From the cell containing the given text, extract its center point as [x, y] coordinate. 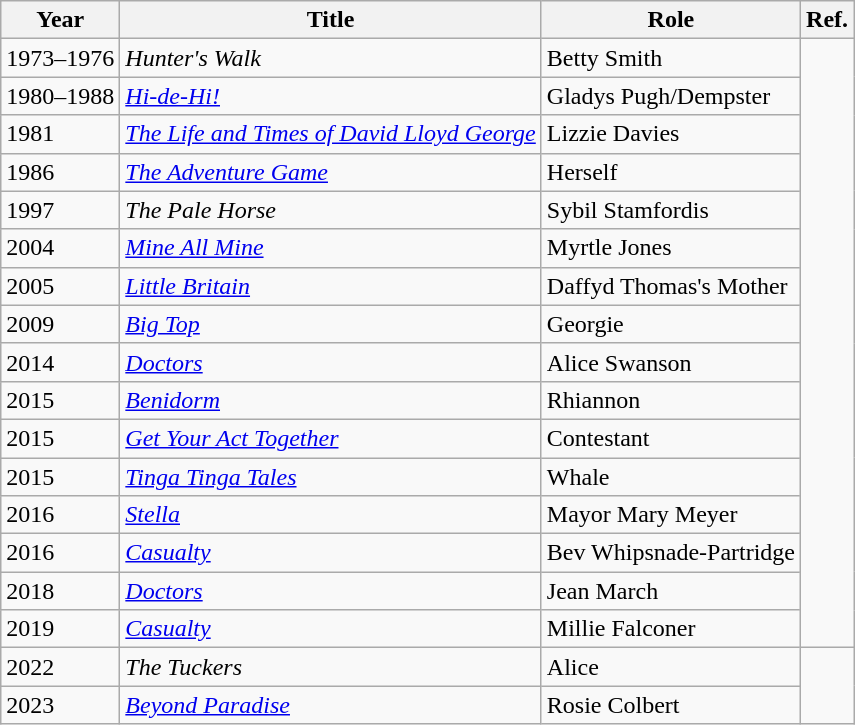
2009 [60, 324]
2018 [60, 591]
1986 [60, 172]
Sybil Stamfordis [670, 210]
Mayor Mary Meyer [670, 515]
2004 [60, 248]
Daffyd Thomas's Mother [670, 286]
Myrtle Jones [670, 248]
Alice [670, 667]
Alice Swanson [670, 362]
Year [60, 20]
Lizzie Davies [670, 134]
The Life and Times of David Lloyd George [331, 134]
2022 [60, 667]
Rosie Colbert [670, 705]
Georgie [670, 324]
The Adventure Game [331, 172]
Role [670, 20]
Stella [331, 515]
The Tuckers [331, 667]
Gladys Pugh/Dempster [670, 96]
The Pale Horse [331, 210]
Tinga Tinga Tales [331, 477]
Herself [670, 172]
1997 [60, 210]
Whale [670, 477]
1981 [60, 134]
Bev Whipsnade-Partridge [670, 553]
2014 [60, 362]
Betty Smith [670, 58]
Hunter's Walk [331, 58]
Hi-de-Hi! [331, 96]
Contestant [670, 438]
Big Top [331, 324]
Title [331, 20]
Ref. [828, 20]
2005 [60, 286]
Mine All Mine [331, 248]
Benidorm [331, 400]
Beyond Paradise [331, 705]
Get Your Act Together [331, 438]
2019 [60, 629]
1980–1988 [60, 96]
Little Britain [331, 286]
Jean March [670, 591]
Millie Falconer [670, 629]
1973–1976 [60, 58]
Rhiannon [670, 400]
2023 [60, 705]
